Detect which cell encompasses the target text, then output its [X, Y] center coordinate. 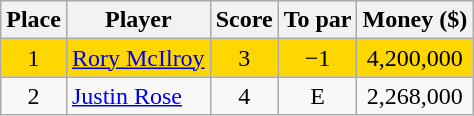
E [318, 96]
4 [244, 96]
Rory McIlroy [138, 58]
Money ($) [415, 20]
Justin Rose [138, 96]
Player [138, 20]
−1 [318, 58]
4,200,000 [415, 58]
2,268,000 [415, 96]
To par [318, 20]
3 [244, 58]
Score [244, 20]
2 [34, 96]
1 [34, 58]
Place [34, 20]
